Identify which cell holds the provided text, then report its (X, Y) central coordinate. 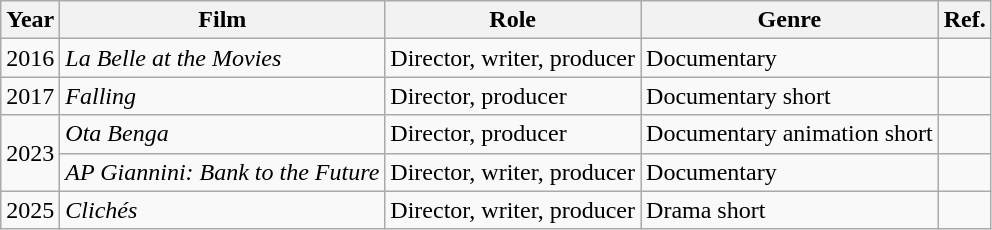
2017 (30, 96)
Documentary animation short (790, 134)
2025 (30, 210)
Ref. (964, 20)
2023 (30, 153)
Documentary short (790, 96)
Drama short (790, 210)
AP Giannini: Bank to the Future (222, 172)
Ota Benga (222, 134)
Year (30, 20)
Genre (790, 20)
Film (222, 20)
La Belle at the Movies (222, 58)
Clichés (222, 210)
Falling (222, 96)
2016 (30, 58)
Role (513, 20)
